Capture the cell that displays the provided text and extract its [x, y] central coordinate. 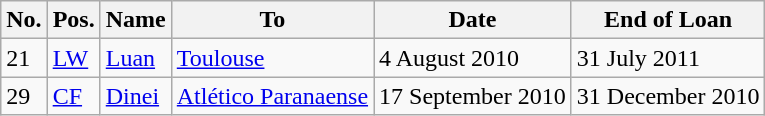
4 August 2010 [473, 58]
Name [136, 20]
17 September 2010 [473, 96]
Toulouse [272, 58]
31 December 2010 [668, 96]
CF [74, 96]
LW [74, 58]
No. [24, 20]
End of Loan [668, 20]
Atlético Paranaense [272, 96]
Pos. [74, 20]
Date [473, 20]
Luan [136, 58]
29 [24, 96]
To [272, 20]
31 July 2011 [668, 58]
Dinei [136, 96]
21 [24, 58]
